Search for the cell housing the specified text and yield its [x, y] center coordinate. 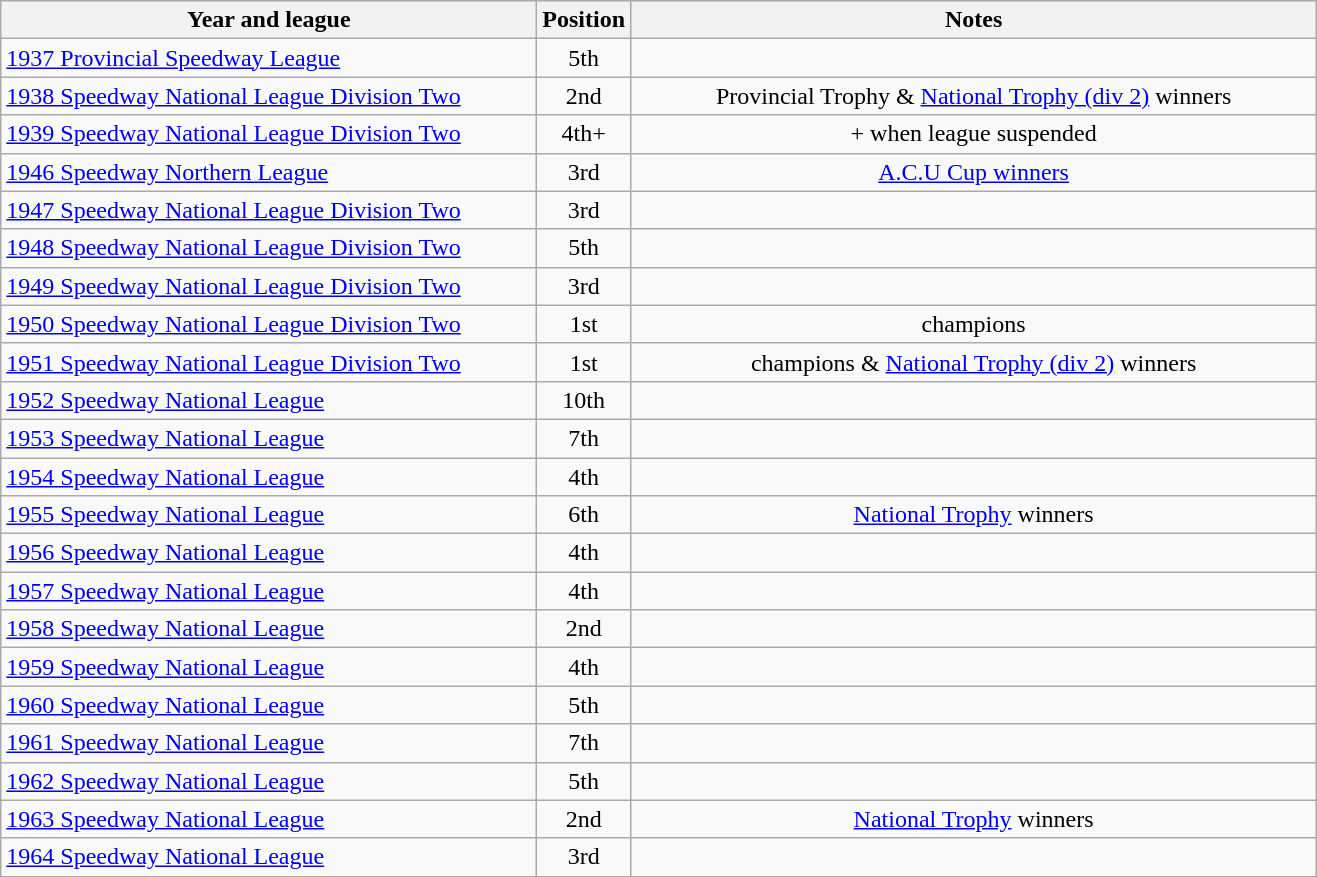
1950 Speedway National League Division Two [269, 324]
1939 Speedway National League Division Two [269, 134]
Position [584, 20]
1964 Speedway National League [269, 857]
1961 Speedway National League [269, 743]
10th [584, 400]
1958 Speedway National League [269, 629]
1952 Speedway National League [269, 400]
6th [584, 515]
1960 Speedway National League [269, 705]
+ when league suspended [974, 134]
1937 Provincial Speedway League [269, 58]
1951 Speedway National League Division Two [269, 362]
Provincial Trophy & National Trophy (div 2) winners [974, 96]
1962 Speedway National League [269, 781]
1963 Speedway National League [269, 819]
champions [974, 324]
A.C.U Cup winners [974, 172]
4th+ [584, 134]
Year and league [269, 20]
Notes [974, 20]
1954 Speedway National League [269, 477]
1957 Speedway National League [269, 591]
1949 Speedway National League Division Two [269, 286]
1948 Speedway National League Division Two [269, 248]
1956 Speedway National League [269, 553]
1938 Speedway National League Division Two [269, 96]
1959 Speedway National League [269, 667]
1947 Speedway National League Division Two [269, 210]
1955 Speedway National League [269, 515]
1946 Speedway Northern League [269, 172]
1953 Speedway National League [269, 438]
champions & National Trophy (div 2) winners [974, 362]
